Identify which cell holds the provided text, then report its [X, Y] central coordinate. 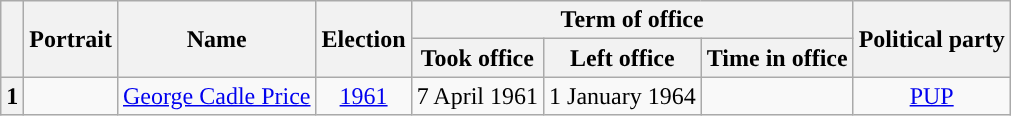
Time in office [777, 58]
Political party [932, 39]
1961 [364, 96]
1 January 1964 [623, 96]
Left office [623, 58]
Name [216, 39]
Portrait [71, 39]
George Cadle Price [216, 96]
Term of office [632, 20]
7 April 1961 [477, 96]
PUP [932, 96]
Took office [477, 58]
Election [364, 39]
1 [12, 96]
